Pinpoint the cell where the given text exists, returning its (X, Y) midpoint coordinate. 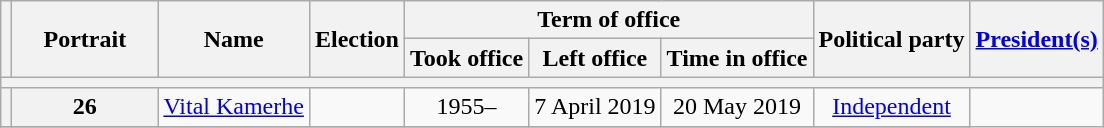
20 May 2019 (737, 107)
26 (85, 107)
Portrait (85, 39)
Took office (467, 58)
Political party (892, 39)
7 April 2019 (595, 107)
Term of office (609, 20)
Independent (892, 107)
Vital Kamerhe (234, 107)
1955– (467, 107)
President(s) (1036, 39)
Name (234, 39)
Time in office (737, 58)
Left office (595, 58)
Election (356, 39)
